Locate the cell with the specified text and output its [X, Y] center coordinate. 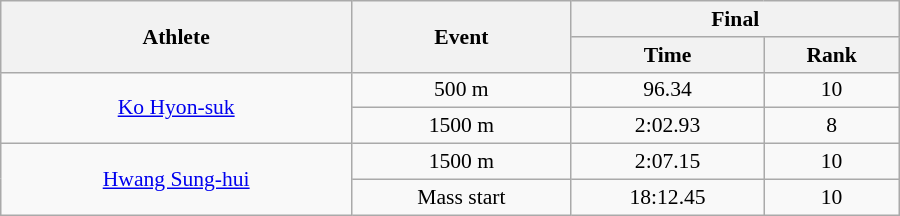
500 m [462, 90]
Rank [832, 55]
Ko Hyon-suk [176, 108]
2:02.93 [668, 126]
Mass start [462, 197]
2:07.15 [668, 162]
18:12.45 [668, 197]
Athlete [176, 36]
Time [668, 55]
Final [735, 19]
96.34 [668, 90]
8 [832, 126]
Event [462, 36]
Hwang Sung-hui [176, 180]
